Scan for the cell matching the given text and deliver its (x, y) coordinate at center. 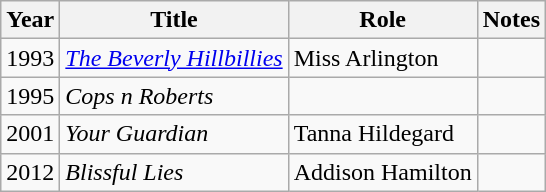
Tanna Hildegard (382, 134)
Title (174, 20)
Role (382, 20)
2012 (30, 172)
Miss Arlington (382, 58)
1995 (30, 96)
Blissful Lies (174, 172)
Your Guardian (174, 134)
Cops n Roberts (174, 96)
Notes (511, 20)
Addison Hamilton (382, 172)
2001 (30, 134)
1993 (30, 58)
Year (30, 20)
The Beverly Hillbillies (174, 58)
